Return the (x, y) coordinate for the center point of the cell that contains the specified text.  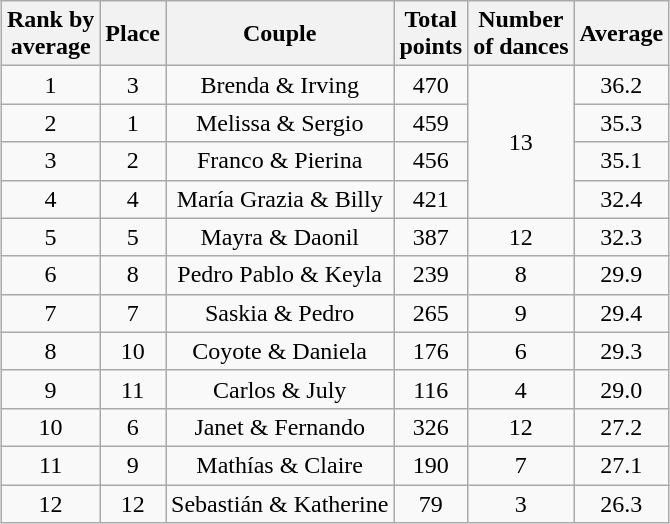
Franco & Pierina (280, 161)
Numberof dances (521, 34)
Pedro Pablo & Keyla (280, 275)
Carlos & July (280, 389)
Melissa & Sergio (280, 123)
Mayra & Daonil (280, 237)
29.9 (622, 275)
29.4 (622, 313)
Totalpoints (431, 34)
79 (431, 503)
27.1 (622, 465)
190 (431, 465)
Mathías & Claire (280, 465)
387 (431, 237)
Sebastián & Katherine (280, 503)
Place (133, 34)
Average (622, 34)
35.3 (622, 123)
32.3 (622, 237)
326 (431, 427)
13 (521, 142)
Brenda & Irving (280, 85)
35.1 (622, 161)
Saskia & Pedro (280, 313)
26.3 (622, 503)
Rank byaverage (50, 34)
María Grazia & Billy (280, 199)
Coyote & Daniela (280, 351)
Couple (280, 34)
456 (431, 161)
459 (431, 123)
27.2 (622, 427)
29.0 (622, 389)
36.2 (622, 85)
116 (431, 389)
421 (431, 199)
239 (431, 275)
Janet & Fernando (280, 427)
32.4 (622, 199)
29.3 (622, 351)
265 (431, 313)
176 (431, 351)
470 (431, 85)
